Find where the given text appears and provide that cell's center as [X, Y] coordinate. 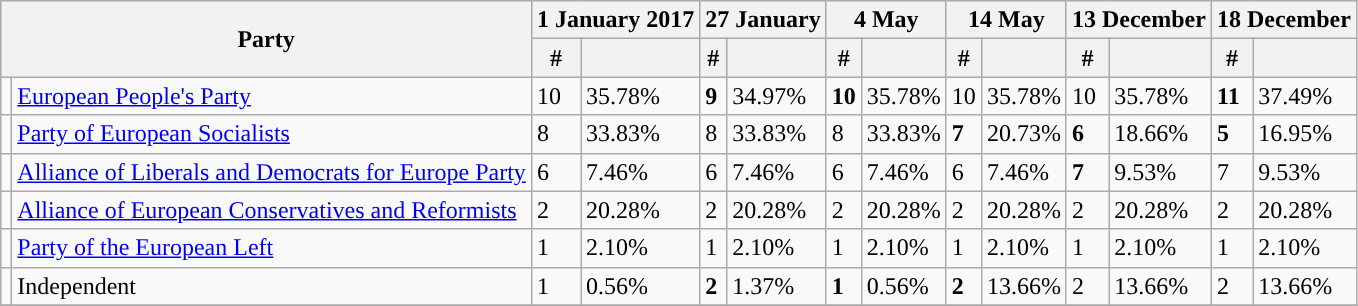
Alliance of Liberals and Democrats for Europe Party [272, 172]
Party of the European Left [272, 248]
1 January 2017 [615, 20]
37.49% [1305, 96]
Independent [272, 286]
18.66% [1160, 134]
18 December [1284, 20]
1.37% [776, 286]
5 [1232, 134]
European People's Party [272, 96]
4 May [886, 20]
Party of European Socialists [272, 134]
13 December [1138, 20]
27 January [763, 20]
Party [266, 39]
34.97% [776, 96]
20.73% [1024, 134]
16.95% [1305, 134]
14 May [1006, 20]
Alliance of European Conservatives and Reformists [272, 210]
11 [1232, 96]
9 [714, 96]
